Output the (X, Y) coordinate of the center of the cell containing the given text.  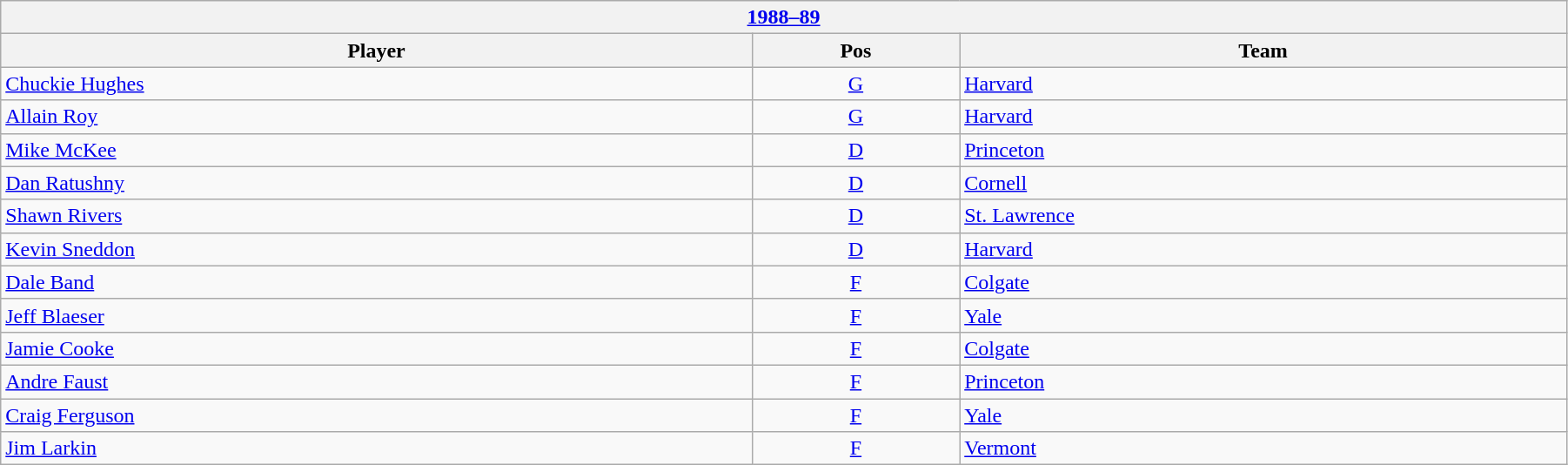
St. Lawrence (1263, 216)
Mike McKee (376, 150)
1988–89 (784, 17)
Jamie Cooke (376, 348)
Jeff Blaeser (376, 315)
Player (376, 51)
Cornell (1263, 183)
Chuckie Hughes (376, 84)
Team (1263, 51)
Vermont (1263, 448)
Allain Roy (376, 117)
Dan Ratushny (376, 183)
Pos (855, 51)
Andre Faust (376, 381)
Jim Larkin (376, 448)
Kevin Sneddon (376, 249)
Craig Ferguson (376, 415)
Shawn Rivers (376, 216)
Dale Band (376, 282)
